Search for the cell housing the specified text and yield its (X, Y) center coordinate. 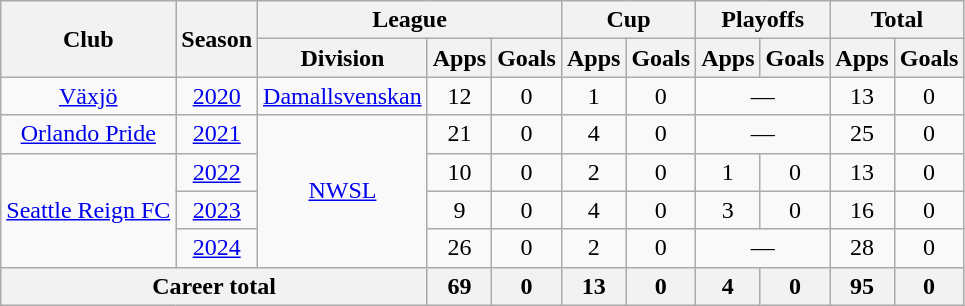
12 (459, 96)
9 (459, 210)
2020 (217, 96)
Club (88, 39)
Seattle Reign FC (88, 210)
Playoffs (763, 20)
10 (459, 172)
28 (862, 248)
25 (862, 134)
NWSL (343, 191)
3 (728, 210)
2022 (217, 172)
Career total (214, 286)
League (410, 20)
Season (217, 39)
69 (459, 286)
Orlando Pride (88, 134)
2024 (217, 248)
21 (459, 134)
Damallsvenskan (343, 96)
Växjö (88, 96)
16 (862, 210)
26 (459, 248)
2023 (217, 210)
2021 (217, 134)
Total (897, 20)
Cup (628, 20)
95 (862, 286)
Division (343, 58)
